From the cell containing the given text, extract its center point as [x, y] coordinate. 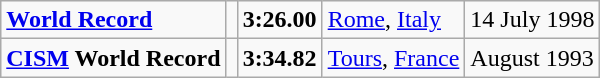
Tours, France [394, 58]
3:34.82 [280, 58]
August 1993 [532, 58]
14 July 1998 [532, 20]
World Record [114, 20]
Rome, Italy [394, 20]
CISM World Record [114, 58]
3:26.00 [280, 20]
